Search for the cell housing the specified text and yield its (X, Y) center coordinate. 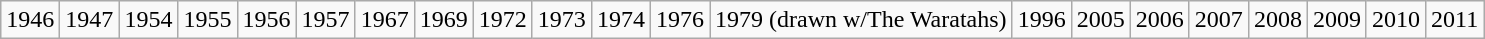
2005 (1100, 20)
2008 (1278, 20)
2007 (1218, 20)
2010 (1396, 20)
1967 (384, 20)
1979 (drawn w/The Waratahs) (862, 20)
1973 (562, 20)
1954 (148, 20)
1969 (444, 20)
2011 (1455, 20)
1956 (266, 20)
2009 (1336, 20)
1976 (680, 20)
1947 (90, 20)
1955 (208, 20)
1946 (30, 20)
1957 (326, 20)
1996 (1042, 20)
1974 (620, 20)
1972 (502, 20)
2006 (1160, 20)
